Locate the cell with the specified text and output its (x, y) center coordinate. 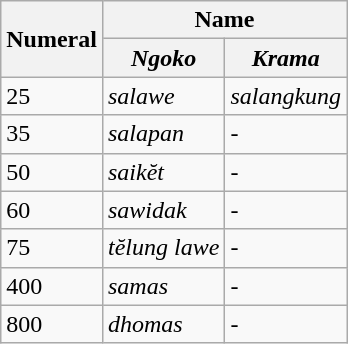
salangkung (286, 96)
50 (52, 172)
salapan (163, 134)
75 (52, 248)
sawidak (163, 210)
tĕlung lawe (163, 248)
dhomas (163, 324)
60 (52, 210)
400 (52, 286)
samas (163, 286)
salawe (163, 96)
saikĕt (163, 172)
Krama (286, 58)
25 (52, 96)
35 (52, 134)
800 (52, 324)
Ngoko (163, 58)
Numeral (52, 39)
Name (224, 20)
